Determine the (X, Y) coordinate at the center of the cell enclosing the given text.  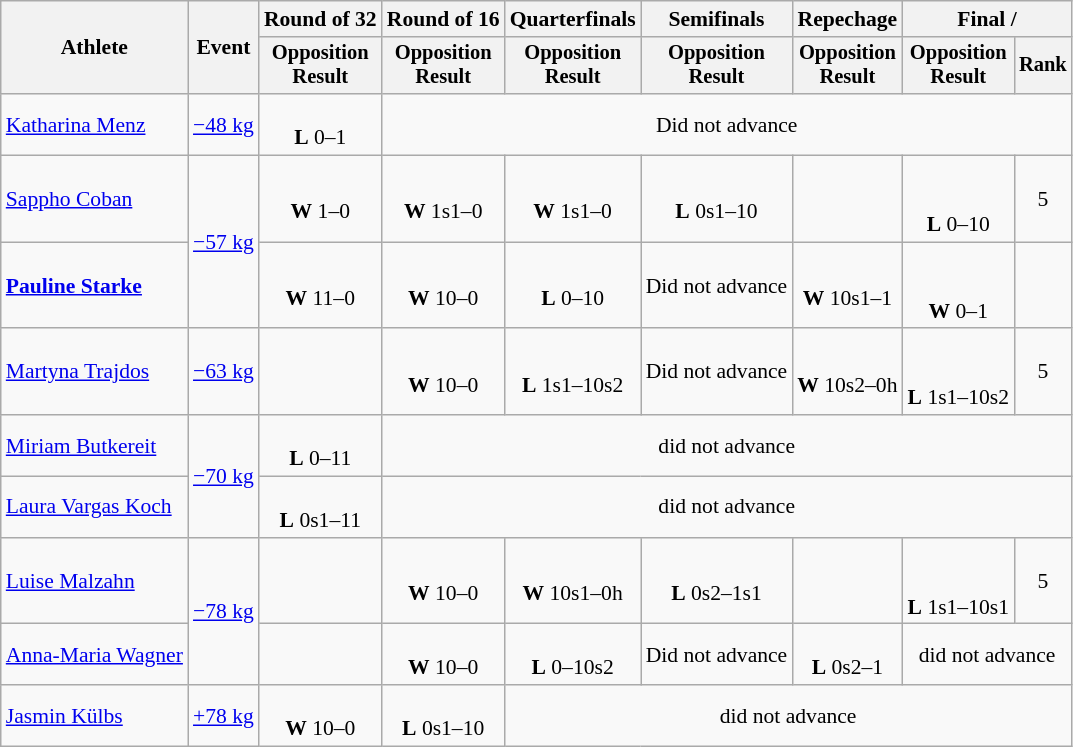
Martyna Trajdos (94, 372)
−70 kg (224, 476)
L 0–1 (320, 124)
Event (224, 48)
Pauline Starke (94, 286)
L 0s2–1s1 (717, 582)
−57 kg (224, 242)
W 1–0 (320, 200)
−63 kg (224, 372)
Laura Vargas Koch (94, 508)
Rank (1043, 66)
Athlete (94, 48)
Final / (988, 19)
Semifinals (717, 19)
Quarterfinals (573, 19)
Miriam Butkereit (94, 446)
Katharina Menz (94, 124)
W 10s2–0h (847, 372)
W 10s1–0h (573, 582)
Jasmin Külbs (94, 716)
L 0s1–11 (320, 508)
L 0–10s2 (573, 654)
W 10s1–1 (847, 286)
Round of 32 (320, 19)
Repechage (847, 19)
Round of 16 (444, 19)
W 0–1 (959, 286)
Luise Malzahn (94, 582)
−48 kg (224, 124)
L 0–11 (320, 446)
L 1s1–10s1 (959, 582)
W 11–0 (320, 286)
Sappho Coban (94, 200)
L 0s2–1 (847, 654)
−78 kg (224, 612)
Anna-Maria Wagner (94, 654)
+78 kg (224, 716)
